Detect which cell encompasses the target text, then output its [X, Y] center coordinate. 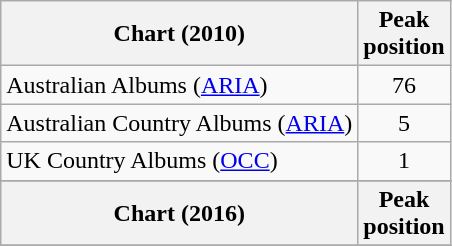
Australian Country Albums (ARIA) [180, 123]
Chart (2010) [180, 34]
5 [404, 123]
UK Country Albums (OCC) [180, 161]
76 [404, 85]
1 [404, 161]
Australian Albums (ARIA) [180, 85]
Chart (2016) [180, 212]
